Return (X, Y) of the center of cell containing provided text 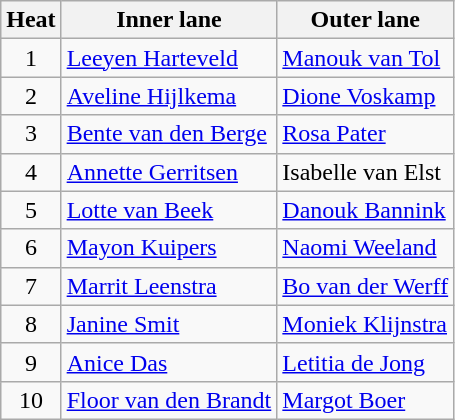
5 (31, 210)
Isabelle van Elst (366, 172)
Lotte van Beek (169, 210)
Moniek Klijnstra (366, 324)
9 (31, 362)
Letitia de Jong (366, 362)
Manouk van Tol (366, 58)
Outer lane (366, 20)
Inner lane (169, 20)
Margot Boer (366, 400)
7 (31, 286)
Janine Smit (169, 324)
Bo van der Werff (366, 286)
1 (31, 58)
Marrit Leenstra (169, 286)
2 (31, 96)
10 (31, 400)
Mayon Kuipers (169, 248)
Dione Voskamp (366, 96)
Heat (31, 20)
4 (31, 172)
Rosa Pater (366, 134)
Aveline Hijlkema (169, 96)
Naomi Weeland (366, 248)
Bente van den Berge (169, 134)
Annette Gerritsen (169, 172)
6 (31, 248)
3 (31, 134)
Danouk Bannink (366, 210)
Anice Das (169, 362)
Floor van den Brandt (169, 400)
Leeyen Harteveld (169, 58)
8 (31, 324)
